Return the (X, Y) coordinate for the center point of the cell that contains the specified text.  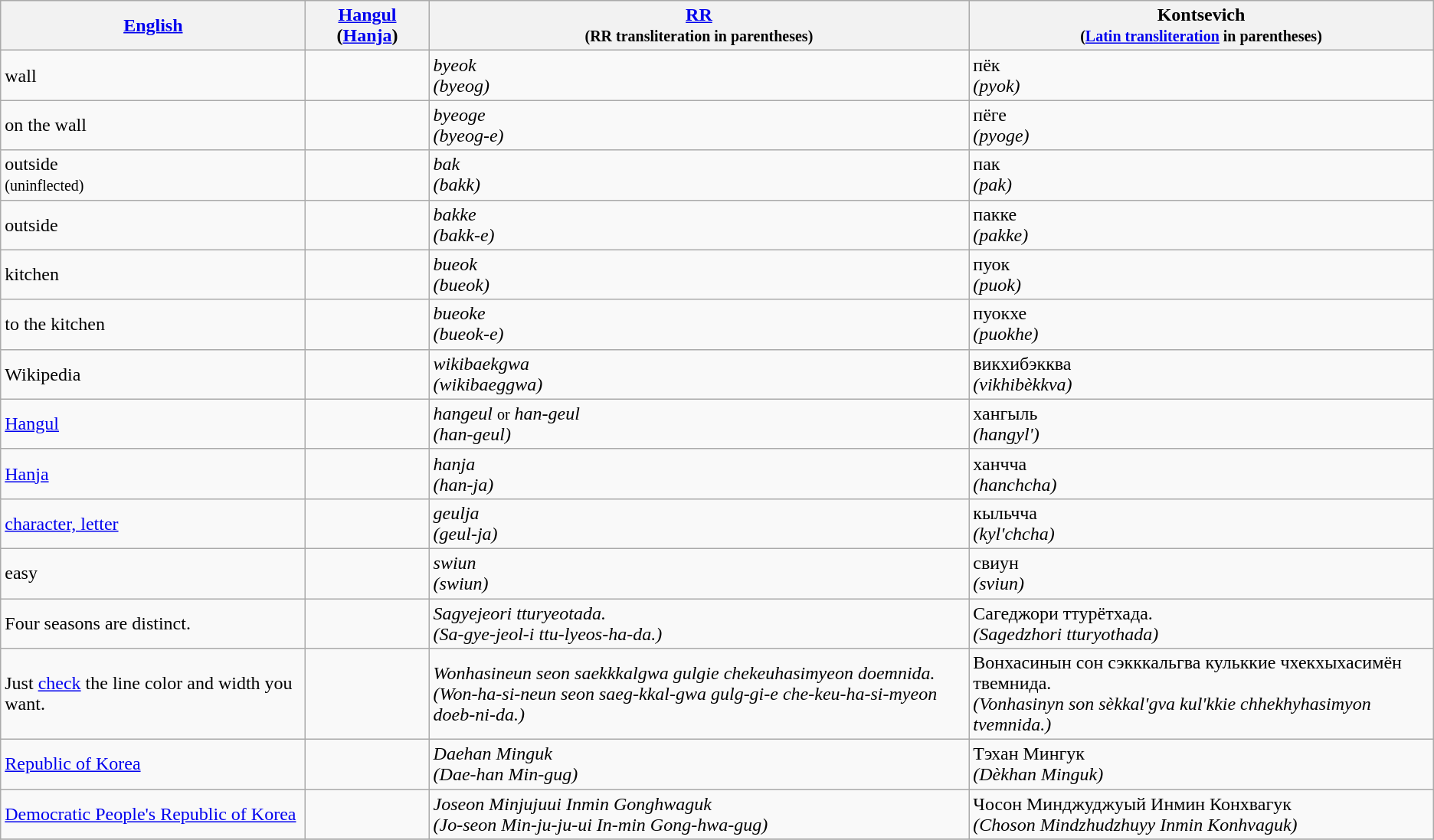
kitchen (153, 274)
свиун(sviun) (1201, 573)
викхибэкква(vikhibèkkva) (1201, 374)
кыльчча (kyl'chcha) (1201, 524)
пак(pak) (1201, 175)
Joseon Minjujuui Inmin Gonghwaguk(Jo-seon Min-ju-ju-ui In-min Gong-hwa-gug) (699, 815)
Wikipedia (153, 374)
пёге(pyoge) (1201, 126)
bakke(bakk-e) (699, 225)
wall (153, 75)
hangeul or han-geul(han-geul) (699, 424)
geulja(geul-ja) (699, 524)
Republic of Korea (153, 764)
English (153, 26)
byeok(byeog) (699, 75)
character, letter (153, 524)
outside(uninflected) (153, 175)
bueoke(bueok-e) (699, 325)
Hanja (153, 473)
Wonhasineun seon saekkkalgwa gulgie chekeuhasimyeon doemnida.(Won-ha-si-neun seon saeg-kkal-gwa gulg-gi-e che-keu-ha-si-myeon doeb-ni-da.) (699, 694)
Four seasons are distinct. (153, 623)
Just check the line color and width you want. (153, 694)
Сагеджори ттурётхада.(Sagedzhori tturyothada) (1201, 623)
to the kitchen (153, 325)
Чосон Минджуджуый Инмин Конхвагук(Choson Mindzhudzhuyy Inmin Konhvaguk) (1201, 815)
swiun(swiun) (699, 573)
Sagyejeori tturyeotada.(Sa-gye-jeol-i ttu-lyeos-ha-da.) (699, 623)
Kontsevich (Latin transliteration in parentheses) (1201, 26)
on the wall (153, 126)
пуок (puok) (1201, 274)
пуокхе(puokhe) (1201, 325)
outside (153, 225)
Hangul (153, 424)
hanja(han-ja) (699, 473)
пёк(pyok) (1201, 75)
byeoge(byeog-e) (699, 126)
Daehan Minguk(Dae-han Min-gug) (699, 764)
пакке(pakke) (1201, 225)
Hangul (Hanja) (368, 26)
bak(bakk) (699, 175)
bueok(bueok) (699, 274)
ханчча(hanchcha) (1201, 473)
Тэхан Мингук(Dèkhan Minguk) (1201, 764)
wikibaekgwa(wikibaeggwa) (699, 374)
Democratic People's Republic of Korea (153, 815)
RR(RR transliteration in parentheses) (699, 26)
easy (153, 573)
Вонхасинын сон сэкккальгва кульккие чхекхыхасимён твемнида.(Vonhasinyn son sèkkal'gva kul'kkie chhekhyhasimyon tvemnida.) (1201, 694)
хангыль(hangyl') (1201, 424)
